Return [x, y] of the center of cell containing provided text 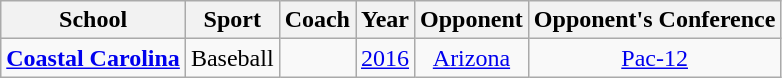
Baseball [232, 58]
2016 [386, 58]
Coach [317, 20]
Pac-12 [654, 58]
Year [386, 20]
Arizona [472, 58]
Sport [232, 20]
Coastal Carolina [94, 58]
Opponent [472, 20]
Opponent's Conference [654, 20]
School [94, 20]
